Search for the cell housing the specified text and yield its (x, y) center coordinate. 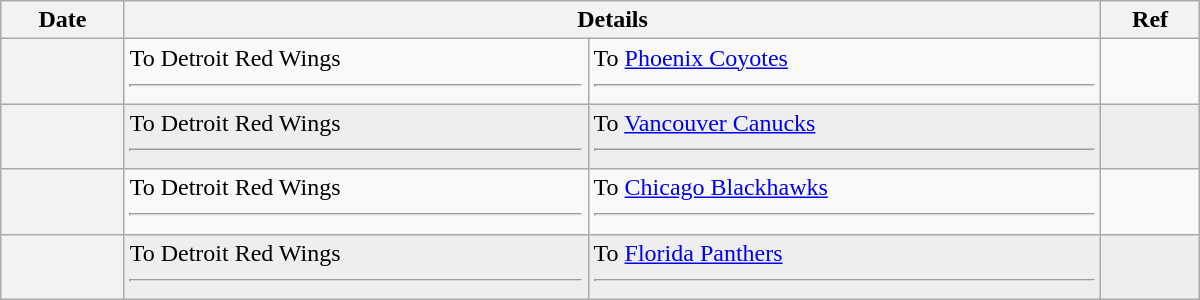
Details (612, 20)
To Vancouver Canucks (844, 136)
Ref (1150, 20)
To Florida Panthers (844, 266)
To Chicago Blackhawks (844, 202)
To Phoenix Coyotes (844, 72)
Date (62, 20)
